Find where the given text appears and provide that cell's center as [x, y] coordinate. 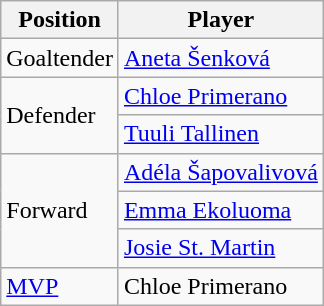
Player [220, 20]
MVP [60, 286]
Position [60, 20]
Defender [60, 115]
Emma Ekoluoma [220, 210]
Forward [60, 210]
Adéla Šapovalivová [220, 172]
Goaltender [60, 58]
Josie St. Martin [220, 248]
Tuuli Tallinen [220, 134]
Aneta Šenková [220, 58]
